Capture the cell that displays the provided text and extract its (x, y) central coordinate. 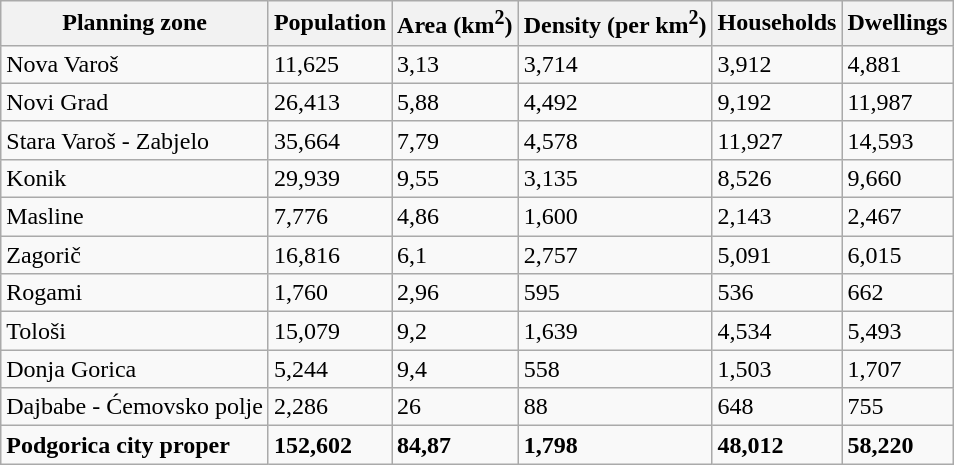
9,4 (456, 369)
7,776 (330, 217)
15,079 (330, 331)
11,625 (330, 64)
3,13 (456, 64)
Tološi (135, 331)
Dwellings (898, 24)
8,526 (777, 178)
2,286 (330, 407)
595 (615, 293)
Donja Gorica (135, 369)
3,714 (615, 64)
16,816 (330, 255)
5,88 (456, 102)
Podgorica city proper (135, 445)
Nova Varoš (135, 64)
Rogami (135, 293)
755 (898, 407)
29,939 (330, 178)
4,492 (615, 102)
1,600 (615, 217)
152,602 (330, 445)
9,192 (777, 102)
3,912 (777, 64)
2,467 (898, 217)
Density (per km2) (615, 24)
Planning zone (135, 24)
5,493 (898, 331)
1,707 (898, 369)
1,798 (615, 445)
48,012 (777, 445)
Masline (135, 217)
5,091 (777, 255)
11,927 (777, 140)
2,757 (615, 255)
7,79 (456, 140)
26 (456, 407)
Zagorič (135, 255)
Novi Grad (135, 102)
3,135 (615, 178)
84,87 (456, 445)
9,55 (456, 178)
4,534 (777, 331)
9,2 (456, 331)
5,244 (330, 369)
1,639 (615, 331)
58,220 (898, 445)
Stara Varoš - Zabjelo (135, 140)
11,987 (898, 102)
558 (615, 369)
35,664 (330, 140)
88 (615, 407)
9,660 (898, 178)
6,015 (898, 255)
662 (898, 293)
14,593 (898, 140)
1,760 (330, 293)
6,1 (456, 255)
4,86 (456, 217)
4,578 (615, 140)
Konik (135, 178)
Area (km2) (456, 24)
536 (777, 293)
Dajbabe - Ćemovsko polje (135, 407)
648 (777, 407)
Households (777, 24)
Population (330, 24)
2,96 (456, 293)
1,503 (777, 369)
4,881 (898, 64)
2,143 (777, 217)
26,413 (330, 102)
